Return the [x, y] coordinate for the center point of the cell that contains the specified text.  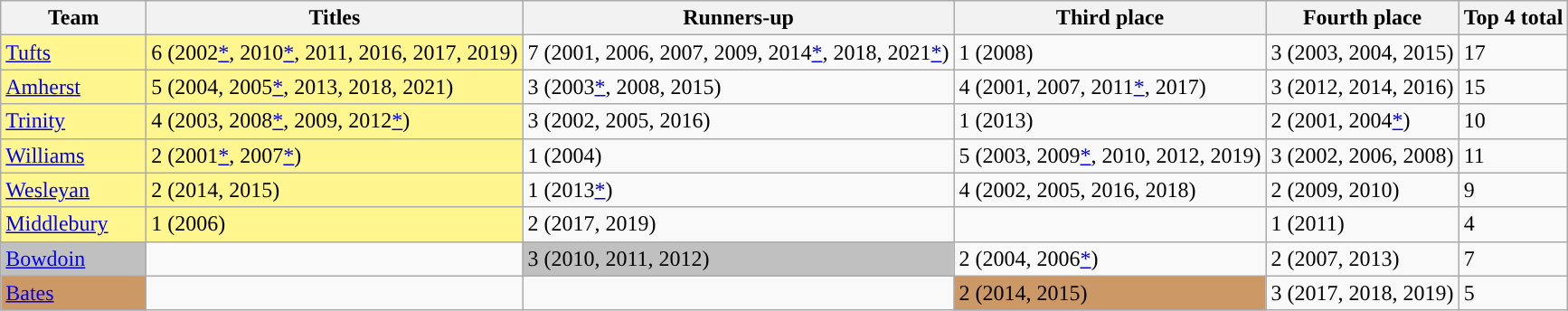
4 (2003, 2008*, 2009, 2012*) [335, 121]
6 (2002*, 2010*, 2011, 2016, 2017, 2019) [335, 52]
3 (2010, 2011, 2012) [738, 259]
Third place [1110, 18]
3 (2012, 2014, 2016) [1362, 87]
3 (2017, 2018, 2019) [1362, 293]
4 (2001, 2007, 2011*, 2017) [1110, 87]
Runners-up [738, 18]
3 (2003, 2004, 2015) [1362, 52]
7 [1514, 259]
5 (2004, 2005*, 2013, 2018, 2021) [335, 87]
9 [1514, 190]
Amherst [74, 87]
Titles [335, 18]
3 (2002, 2005, 2016) [738, 121]
5 [1514, 293]
4 (2002, 2005, 2016, 2018) [1110, 190]
15 [1514, 87]
Middlebury [74, 224]
1 (2008) [1110, 52]
1 (2013*) [738, 190]
Fourth place [1362, 18]
Trinity [74, 121]
4 [1514, 224]
2 (2001*, 2007*) [335, 155]
3 (2002, 2006, 2008) [1362, 155]
2 (2001, 2004*) [1362, 121]
1 (2011) [1362, 224]
Team [74, 18]
1 (2004) [738, 155]
17 [1514, 52]
3 (2003*, 2008, 2015) [738, 87]
2 (2017, 2019) [738, 224]
2 (2007, 2013) [1362, 259]
Williams [74, 155]
Wesleyan [74, 190]
2 (2004, 2006*) [1110, 259]
5 (2003, 2009*, 2010, 2012, 2019) [1110, 155]
1 (2006) [335, 224]
Bowdoin [74, 259]
7 (2001, 2006, 2007, 2009, 2014*, 2018, 2021*) [738, 52]
11 [1514, 155]
1 (2013) [1110, 121]
Tufts [74, 52]
Bates [74, 293]
2 (2009, 2010) [1362, 190]
10 [1514, 121]
Top 4 total [1514, 18]
